Scan for the cell matching the given text and deliver its (X, Y) coordinate at center. 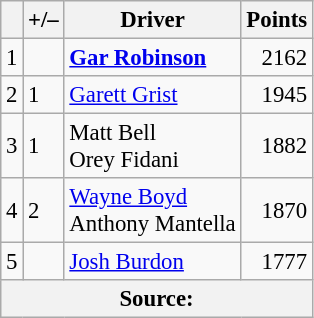
5 (12, 262)
1882 (276, 146)
1870 (276, 210)
Gar Robinson (152, 58)
+/– (44, 20)
4 (12, 210)
Garett Grist (152, 95)
Driver (152, 20)
Source: (157, 299)
1777 (276, 262)
Josh Burdon (152, 262)
Matt Bell Orey Fidani (152, 146)
Wayne Boyd Anthony Mantella (152, 210)
Points (276, 20)
1945 (276, 95)
2162 (276, 58)
3 (12, 146)
